Provide the [X, Y] coordinate of the cell's center where the given text is located.  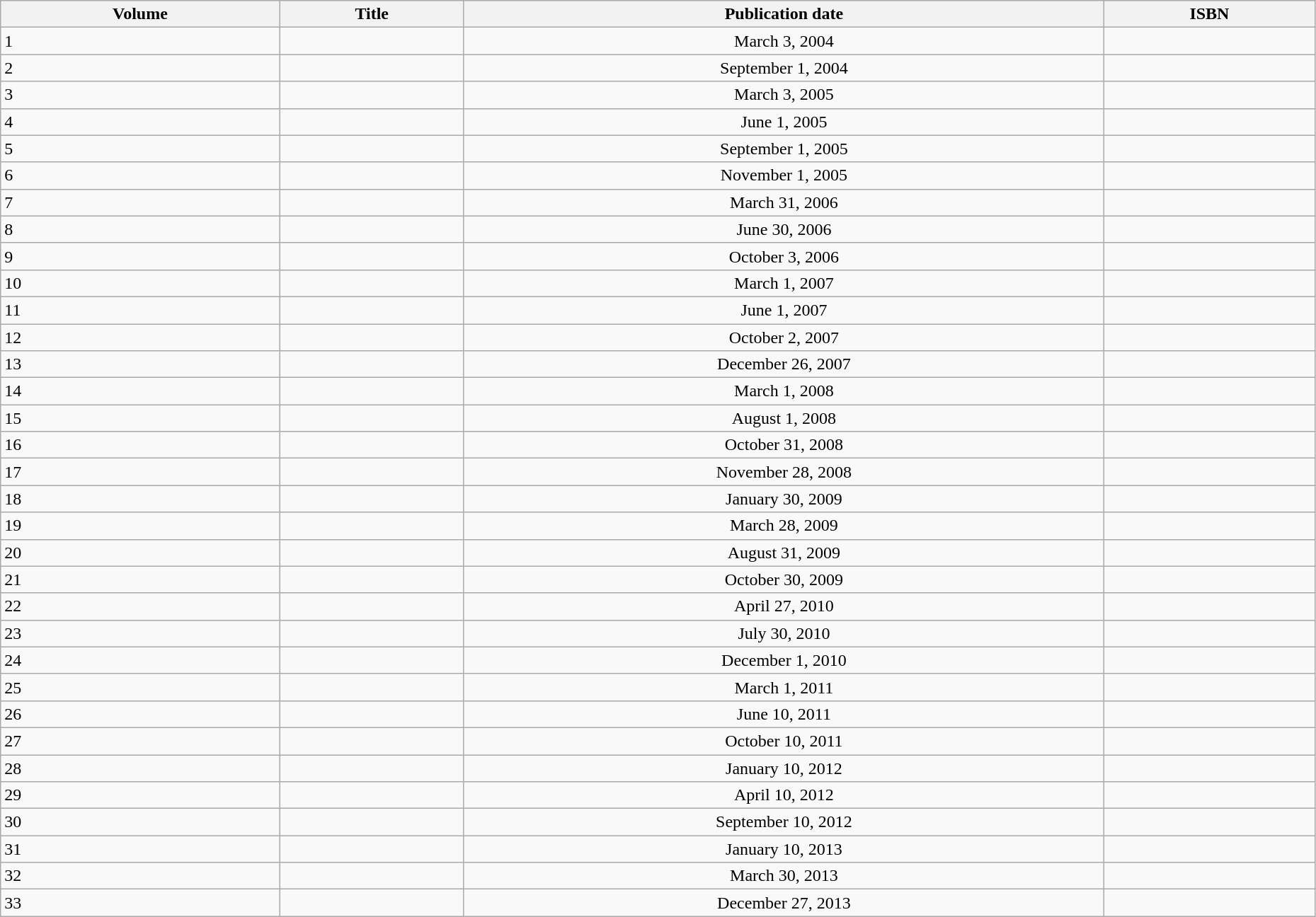
1 [140, 41]
15 [140, 418]
29 [140, 795]
22 [140, 606]
20 [140, 553]
June 1, 2007 [784, 310]
31 [140, 849]
7 [140, 202]
November 1, 2005 [784, 175]
January 10, 2012 [784, 768]
April 10, 2012 [784, 795]
October 31, 2008 [784, 445]
13 [140, 364]
16 [140, 445]
October 3, 2006 [784, 256]
14 [140, 391]
June 30, 2006 [784, 229]
18 [140, 499]
11 [140, 310]
19 [140, 526]
December 26, 2007 [784, 364]
October 10, 2011 [784, 741]
December 1, 2010 [784, 660]
26 [140, 714]
November 28, 2008 [784, 472]
4 [140, 122]
6 [140, 175]
32 [140, 876]
Publication date [784, 14]
27 [140, 741]
October 2, 2007 [784, 338]
September 1, 2005 [784, 149]
March 3, 2005 [784, 95]
30 [140, 822]
March 30, 2013 [784, 876]
ISBN [1209, 14]
March 1, 2008 [784, 391]
10 [140, 283]
March 28, 2009 [784, 526]
October 30, 2009 [784, 579]
5 [140, 149]
June 1, 2005 [784, 122]
Volume [140, 14]
March 1, 2011 [784, 687]
June 10, 2011 [784, 714]
April 27, 2010 [784, 606]
March 1, 2007 [784, 283]
12 [140, 338]
July 30, 2010 [784, 633]
September 1, 2004 [784, 68]
2 [140, 68]
August 31, 2009 [784, 553]
23 [140, 633]
17 [140, 472]
33 [140, 903]
24 [140, 660]
March 31, 2006 [784, 202]
28 [140, 768]
December 27, 2013 [784, 903]
Title [372, 14]
January 30, 2009 [784, 499]
August 1, 2008 [784, 418]
21 [140, 579]
3 [140, 95]
January 10, 2013 [784, 849]
September 10, 2012 [784, 822]
8 [140, 229]
9 [140, 256]
March 3, 2004 [784, 41]
25 [140, 687]
